Determine the [x, y] coordinate at the center of the cell enclosing the given text.  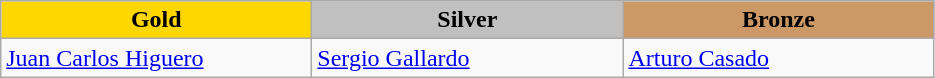
Sergio Gallardo [468, 58]
Arturo Casado [778, 58]
Juan Carlos Higuero [156, 58]
Silver [468, 20]
Bronze [778, 20]
Gold [156, 20]
